Locate the cell with the specified text and output its (x, y) center coordinate. 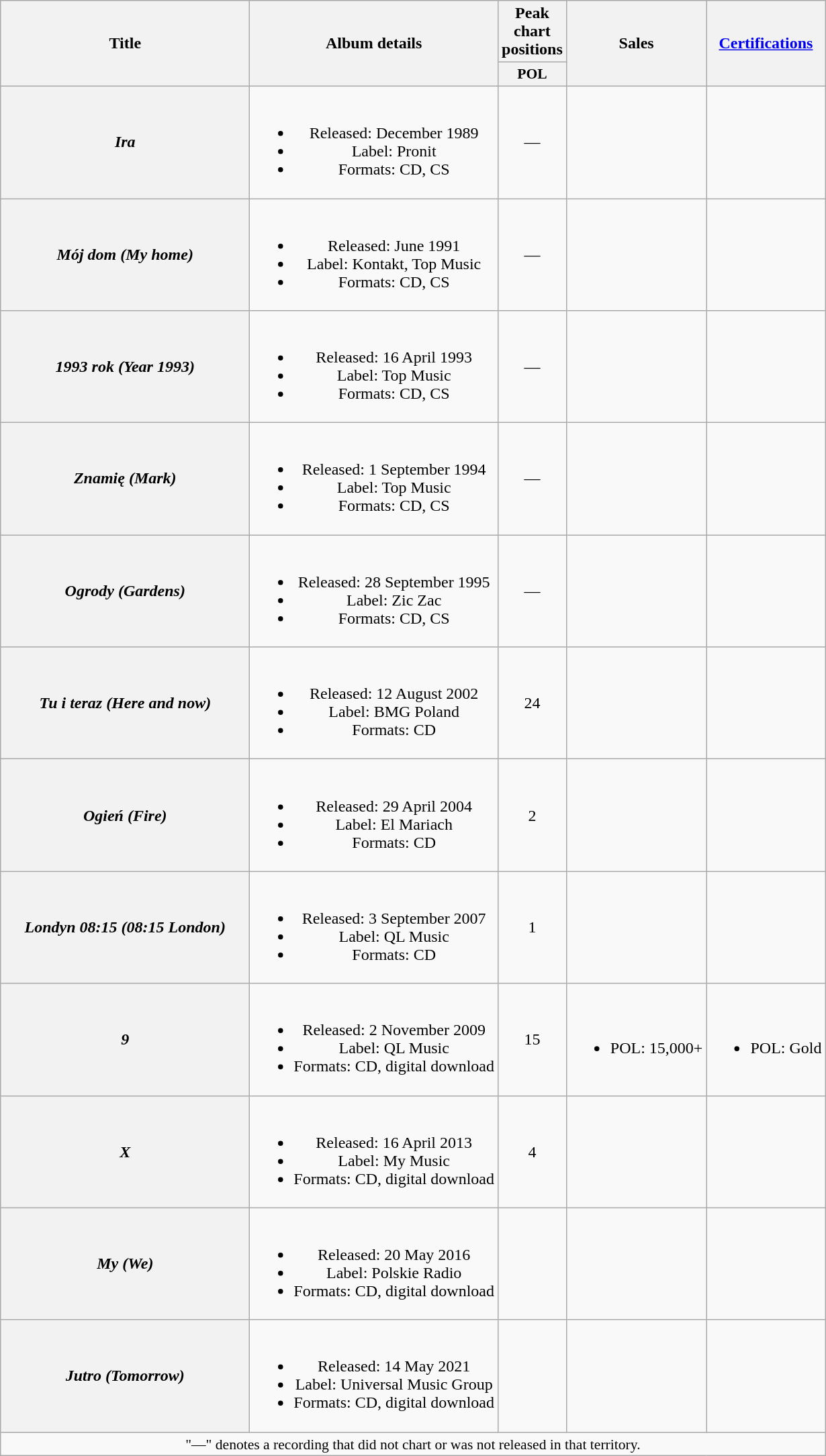
Released: June 1991Label: Kontakt, Top MusicFormats: CD, CS (374, 255)
X (125, 1152)
Peak chart positions (533, 32)
Released: 14 May 2021Label: Universal Music GroupFormats: CD, digital download (374, 1376)
Znamię (Mark) (125, 479)
Released: December 1989Label: PronitFormats: CD, CS (374, 142)
Sales (637, 44)
4 (533, 1152)
Jutro (Tomorrow) (125, 1376)
Certifications (766, 44)
Released: 16 April 1993Label: Top MusicFormats: CD, CS (374, 367)
Ogrody (Gardens) (125, 591)
Released: 16 April 2013Label: My MusicFormats: CD, digital download (374, 1152)
Released: 12 August 2002Label: BMG PolandFormats: CD (374, 703)
Released: 29 April 2004Label: El MariachFormats: CD (374, 815)
Mój dom (My home) (125, 255)
"—" denotes a recording that did not chart or was not released in that territory. (413, 1444)
Released: 20 May 2016Label: Polskie RadioFormats: CD, digital download (374, 1263)
Ogień (Fire) (125, 815)
Album details (374, 44)
1993 rok (Year 1993) (125, 367)
Title (125, 44)
Released: 3 September 2007Label: QL MusicFormats: CD (374, 928)
Londyn 08:15 (08:15 London) (125, 928)
Released: 28 September 1995Label: Zic ZacFormats: CD, CS (374, 591)
My (We) (125, 1263)
POL: Gold (766, 1039)
1 (533, 928)
POL (533, 75)
Released: 1 September 1994Label: Top MusicFormats: CD, CS (374, 479)
24 (533, 703)
15 (533, 1039)
Tu i teraz (Here and now) (125, 703)
9 (125, 1039)
Released: 2 November 2009Label: QL MusicFormats: CD, digital download (374, 1039)
2 (533, 815)
Ira (125, 142)
POL: 15,000+ (637, 1039)
